Identify which cell holds the provided text, then report its (X, Y) central coordinate. 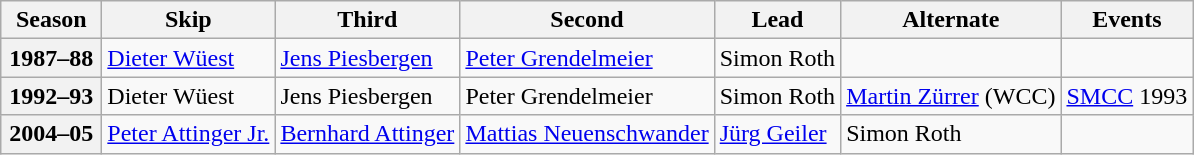
Bernhard Attinger (368, 134)
Second (587, 20)
SMCC 1993 (1127, 96)
2004–05 (52, 134)
Peter Attinger Jr. (188, 134)
Season (52, 20)
Alternate (951, 20)
Skip (188, 20)
Events (1127, 20)
Mattias Neuenschwander (587, 134)
Lead (777, 20)
1992–93 (52, 96)
Third (368, 20)
Martin Zürrer (WCC) (951, 96)
1987–88 (52, 58)
Jürg Geiler (777, 134)
